Search for the cell housing the specified text and yield its [x, y] center coordinate. 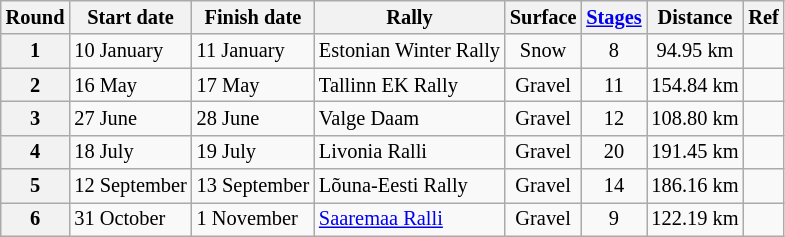
Finish date [253, 17]
12 September [130, 186]
8 [614, 51]
Start date [130, 17]
4 [36, 152]
13 September [253, 186]
18 July [130, 152]
Surface [543, 17]
27 June [130, 118]
122.19 km [696, 219]
Ref [763, 17]
Lõuna-Eesti Rally [410, 186]
19 July [253, 152]
14 [614, 186]
Livonia Ralli [410, 152]
191.45 km [696, 152]
1 [36, 51]
108.80 km [696, 118]
20 [614, 152]
154.84 km [696, 85]
9 [614, 219]
2 [36, 85]
11 [614, 85]
Rally [410, 17]
Saaremaa Ralli [410, 219]
94.95 km [696, 51]
5 [36, 186]
31 October [130, 219]
12 [614, 118]
28 June [253, 118]
Valge Daam [410, 118]
Snow [543, 51]
Distance [696, 17]
11 January [253, 51]
Round [36, 17]
10 January [130, 51]
Tallinn EK Rally [410, 85]
16 May [130, 85]
186.16 km [696, 186]
3 [36, 118]
6 [36, 219]
Stages [614, 17]
17 May [253, 85]
Estonian Winter Rally [410, 51]
1 November [253, 219]
